From the cell containing the given text, extract its center point as [X, Y] coordinate. 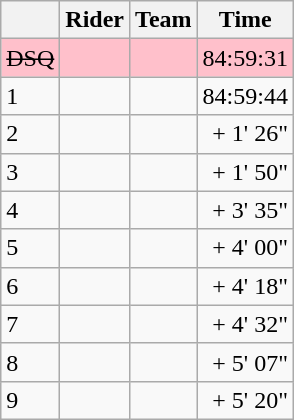
+ 4' 00" [245, 248]
7 [30, 324]
Time [245, 20]
9 [30, 400]
84:59:31 [245, 58]
+ 4' 18" [245, 286]
+ 5' 20" [245, 400]
+ 3' 35" [245, 210]
+ 1' 26" [245, 134]
8 [30, 362]
1 [30, 96]
DSQ [30, 58]
6 [30, 286]
84:59:44 [245, 96]
4 [30, 210]
+ 4' 32" [245, 324]
Team [164, 20]
3 [30, 172]
+ 1' 50" [245, 172]
Rider [95, 20]
+ 5' 07" [245, 362]
2 [30, 134]
5 [30, 248]
